Find where the given text appears and provide that cell's center as (x, y) coordinate. 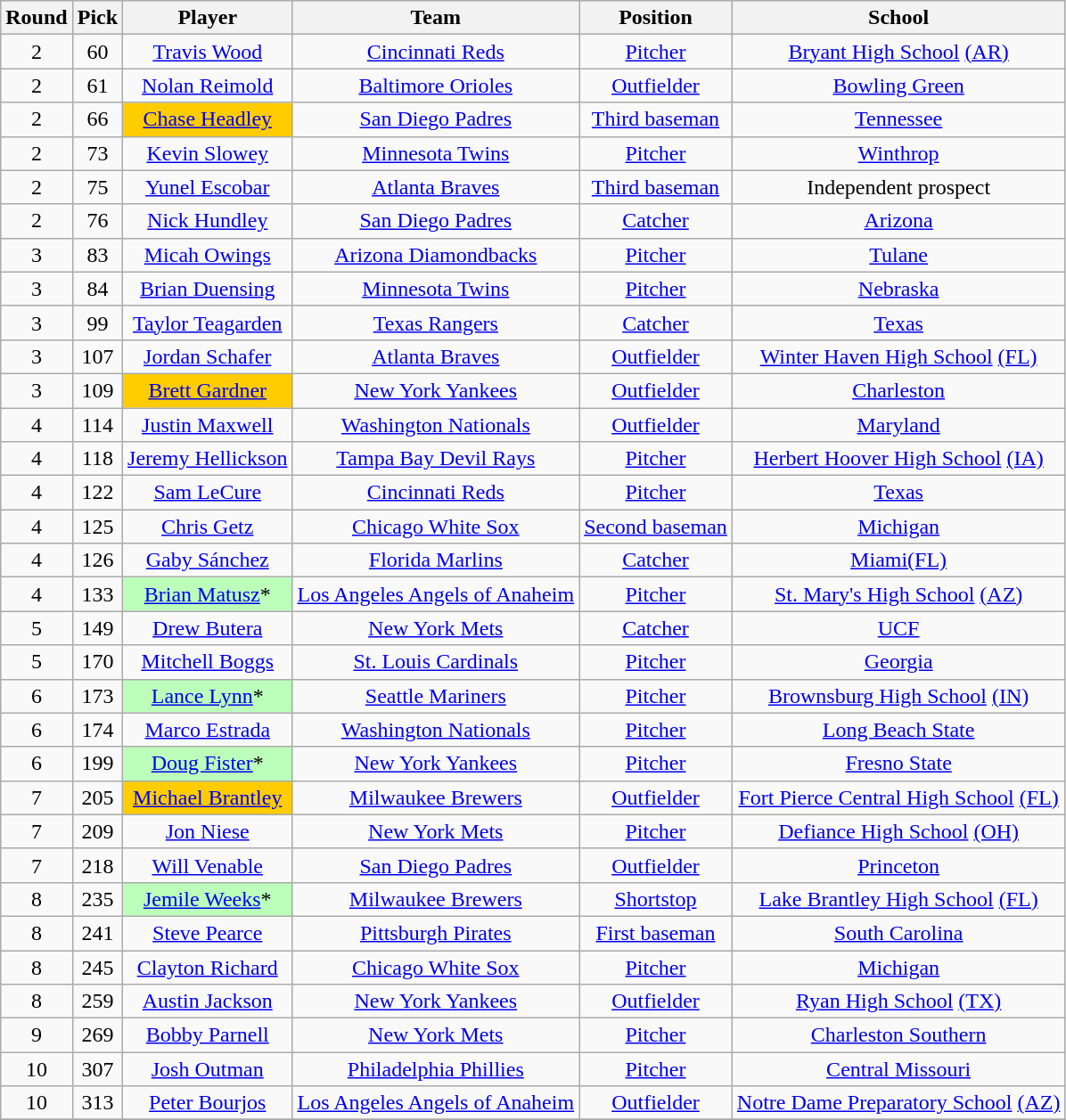
Round (37, 18)
Josh Outman (208, 1069)
Chase Headley (208, 119)
Steve Pearce (208, 933)
170 (97, 662)
Georgia (898, 662)
Central Missouri (898, 1069)
235 (97, 899)
205 (97, 797)
Gaby Sánchez (208, 560)
Charleston Southern (898, 1035)
76 (97, 221)
Princeton (898, 865)
61 (97, 86)
Brett Gardner (208, 390)
107 (97, 356)
Jeremy Hellickson (208, 459)
Tampa Bay Devil Rays (436, 459)
Marco Estrada (208, 730)
Mitchell Boggs (208, 662)
Tulane (898, 255)
Pittsburgh Pirates (436, 933)
307 (97, 1069)
Fresno State (898, 764)
Pick (97, 18)
Bryant High School (AR) (898, 52)
269 (97, 1035)
Player (208, 18)
Kevin Slowey (208, 153)
UCF (898, 628)
Tennessee (898, 119)
Drew Butera (208, 628)
Second baseman (656, 527)
Winter Haven High School (FL) (898, 356)
122 (97, 493)
St. Louis Cardinals (436, 662)
Florida Marlins (436, 560)
60 (97, 52)
Sam LeCure (208, 493)
Notre Dame Preparatory School (AZ) (898, 1103)
Austin Jackson (208, 1001)
Winthrop (898, 153)
Arizona Diamondbacks (436, 255)
Texas Rangers (436, 323)
Bobby Parnell (208, 1035)
Long Beach State (898, 730)
Miami(FL) (898, 560)
Peter Bourjos (208, 1103)
Jon Niese (208, 831)
Michael Brantley (208, 797)
126 (97, 560)
Travis Wood (208, 52)
Independent prospect (898, 187)
218 (97, 865)
84 (97, 289)
Taylor Teagarden (208, 323)
Seattle Mariners (436, 696)
75 (97, 187)
83 (97, 255)
St. Mary's High School (AZ) (898, 594)
66 (97, 119)
133 (97, 594)
Brian Duensing (208, 289)
Philadelphia Phillies (436, 1069)
Doug Fister* (208, 764)
Jemile Weeks* (208, 899)
Lake Brantley High School (FL) (898, 899)
First baseman (656, 933)
199 (97, 764)
South Carolina (898, 933)
Lance Lynn* (208, 696)
Bowling Green (898, 86)
149 (97, 628)
School (898, 18)
Charleston (898, 390)
73 (97, 153)
125 (97, 527)
Defiance High School (OH) (898, 831)
173 (97, 696)
Chris Getz (208, 527)
209 (97, 831)
313 (97, 1103)
259 (97, 1001)
Brownsburg High School (IN) (898, 696)
Brian Matusz* (208, 594)
245 (97, 967)
Team (436, 18)
Will Venable (208, 865)
99 (97, 323)
Clayton Richard (208, 967)
174 (97, 730)
Arizona (898, 221)
118 (97, 459)
Nick Hundley (208, 221)
Nebraska (898, 289)
Shortstop (656, 899)
Fort Pierce Central High School (FL) (898, 797)
Position (656, 18)
Herbert Hoover High School (IA) (898, 459)
109 (97, 390)
Jordan Schafer (208, 356)
Maryland (898, 425)
Ryan High School (TX) (898, 1001)
Nolan Reimold (208, 86)
9 (37, 1035)
Baltimore Orioles (436, 86)
241 (97, 933)
Justin Maxwell (208, 425)
114 (97, 425)
Micah Owings (208, 255)
Yunel Escobar (208, 187)
